Search for the cell housing the specified text and yield its (x, y) center coordinate. 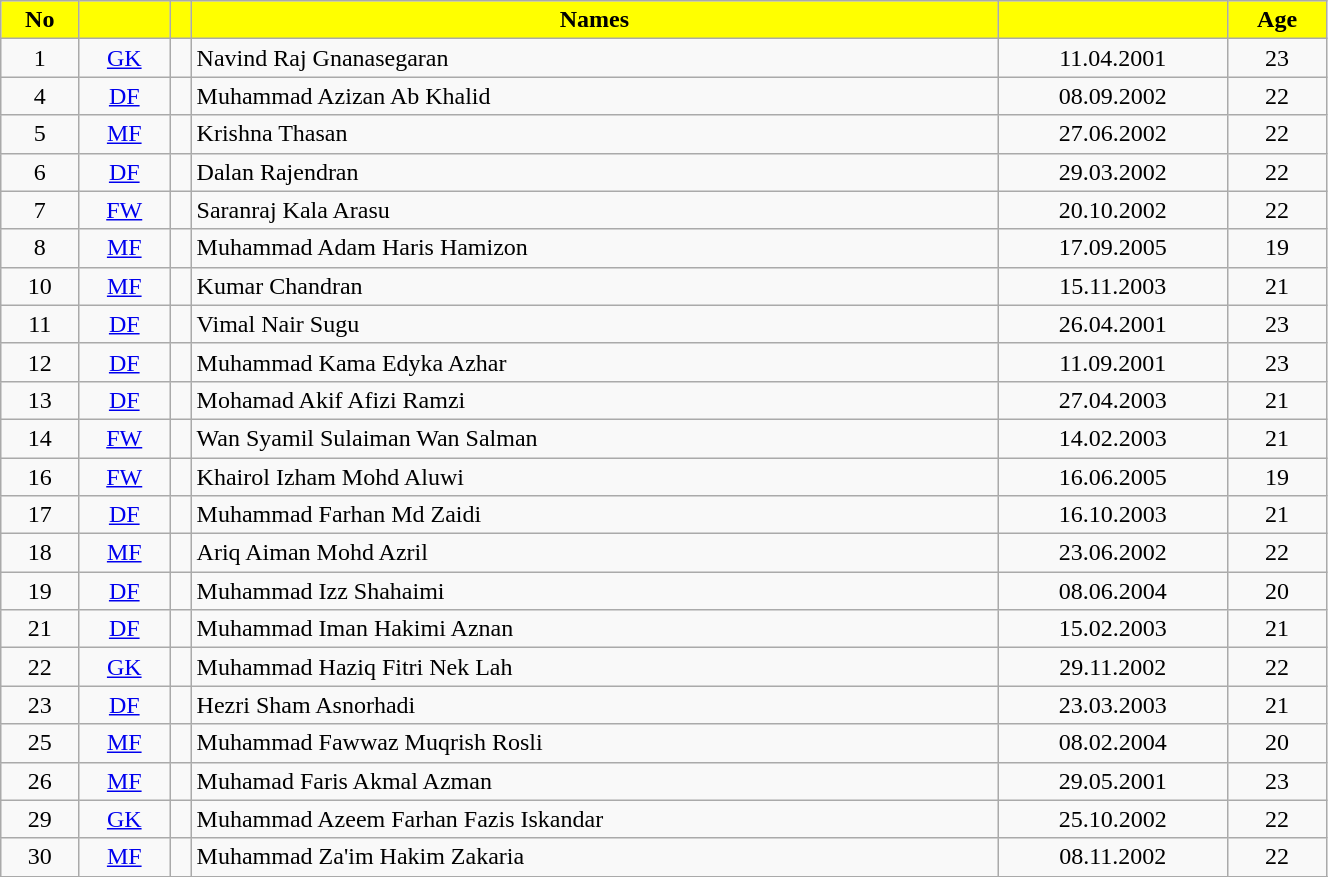
11.09.2001 (1113, 362)
1 (40, 58)
Ariq Aiman Mohd Azril (594, 553)
08.06.2004 (1113, 591)
8 (40, 248)
29 (40, 819)
13 (40, 400)
Mohamad Akif Afizi Ramzi (594, 400)
16.10.2003 (1113, 515)
29.11.2002 (1113, 667)
26 (40, 781)
Muhammad Farhan Md Zaidi (594, 515)
27.06.2002 (1113, 134)
Krishna Thasan (594, 134)
10 (40, 286)
Names (594, 20)
16 (40, 477)
20.10.2002 (1113, 210)
23.06.2002 (1113, 553)
6 (40, 172)
23.03.2003 (1113, 705)
14.02.2003 (1113, 438)
14 (40, 438)
Navind Raj Gnanasegaran (594, 58)
Hezri Sham Asnorhadi (594, 705)
17 (40, 515)
Muhammad Za'im Hakim Zakaria (594, 857)
Wan Syamil Sulaiman Wan Salman (594, 438)
Kumar Chandran (594, 286)
Muhammad Azizan Ab Khalid (594, 96)
7 (40, 210)
18 (40, 553)
11 (40, 324)
Muhammad Fawwaz Muqrish Rosli (594, 743)
Dalan Rajendran (594, 172)
Muhamad Faris Akmal Azman (594, 781)
Muhammad Azeem Farhan Fazis Iskandar (594, 819)
15.11.2003 (1113, 286)
25.10.2002 (1113, 819)
08.09.2002 (1113, 96)
26.04.2001 (1113, 324)
08.02.2004 (1113, 743)
25 (40, 743)
Muhammad Kama Edyka Azhar (594, 362)
Muhammad Izz Shahaimi (594, 591)
15.02.2003 (1113, 629)
29.03.2002 (1113, 172)
Muhammad Adam Haris Hamizon (594, 248)
12 (40, 362)
17.09.2005 (1113, 248)
No (40, 20)
08.11.2002 (1113, 857)
30 (40, 857)
29.05.2001 (1113, 781)
4 (40, 96)
27.04.2003 (1113, 400)
11.04.2001 (1113, 58)
Khairol Izham Mohd Aluwi (594, 477)
Muhammad Iman Hakimi Aznan (594, 629)
Vimal Nair Sugu (594, 324)
Age (1278, 20)
Muhammad Haziq Fitri Nek Lah (594, 667)
Saranraj Kala Arasu (594, 210)
16.06.2005 (1113, 477)
5 (40, 134)
